Identify which cell holds the provided text, then report its (X, Y) central coordinate. 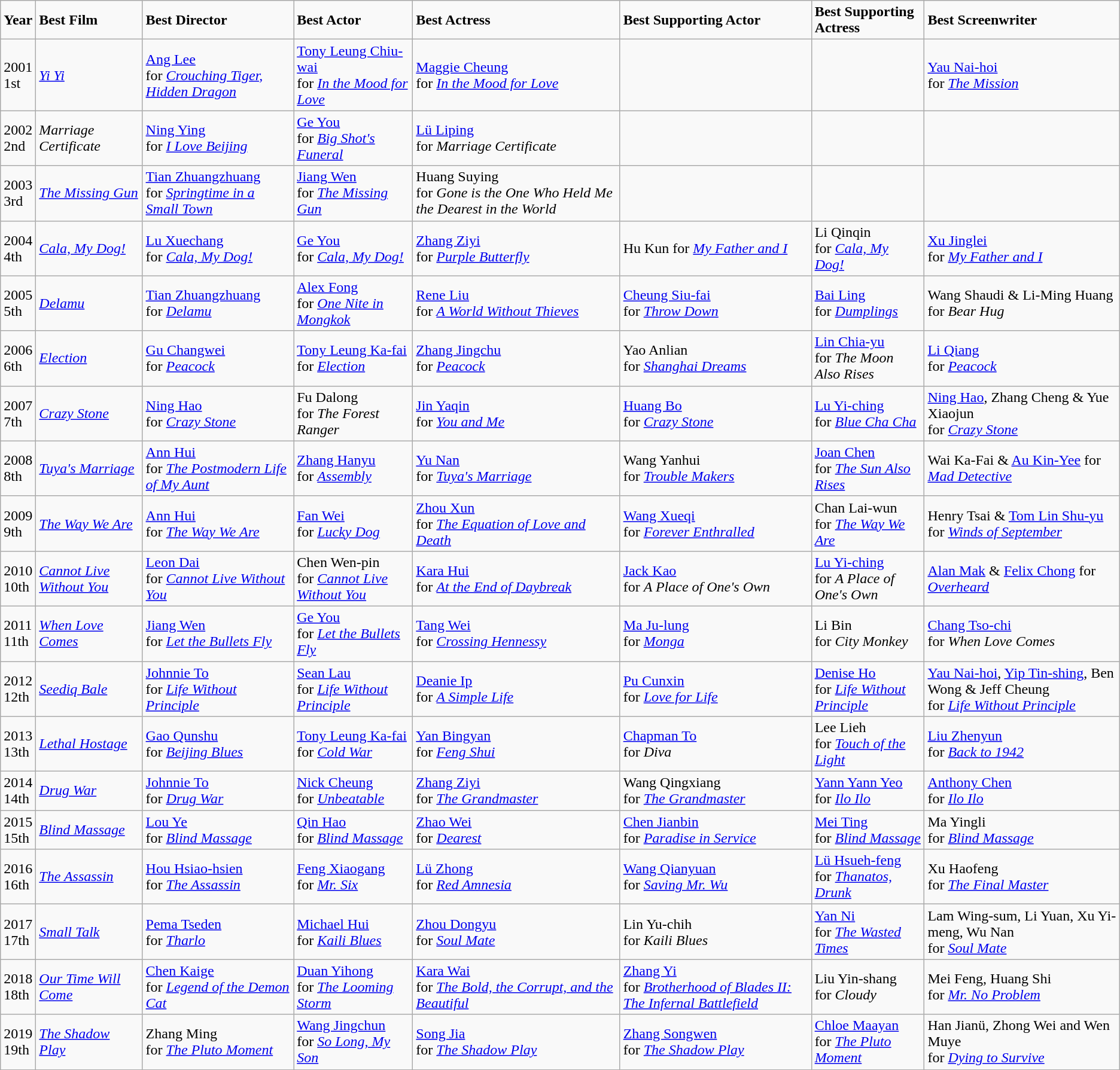
Liu Yin-shangfor Cloudy (868, 987)
Michael Hui for Kaili Blues (353, 932)
Joan Chenfor The Sun Also Rises (868, 468)
Zhou Xunfor The Equation of Love and Death (516, 523)
Sean Laufor Life Without Principle (353, 689)
Anthony Chenfor Ilo Ilo (1022, 791)
Hu Kun for My Father and I (716, 248)
Best Actress (516, 20)
Lee Liehfor Touch of the Light (868, 744)
Jin Yaqinfor You and Me (516, 413)
Hou Hsiao-hsienfor The Assassin (218, 877)
Cheung Siu-faifor Throw Down (716, 303)
20044th (18, 248)
Marriage Certificate (89, 138)
20011st (18, 75)
201313th (18, 744)
Lou Yefor Blind Massage (218, 830)
Mei Tingfor Blind Massage (868, 830)
Tony Leung Chiu-waifor In the Mood for Love (353, 75)
Drug War (89, 791)
Pu Cunxinfor Love for Life (716, 689)
Han Jianü, Zhong Wei and Wen Muyefor Dying to Survive (1022, 1042)
Zhang Ziyifor Purple Butterfly (516, 248)
Wang Qingxiangfor The Grandmaster (716, 791)
Delamu (89, 303)
Maggie Cheungfor In the Mood for Love (516, 75)
Fu Dalongfor The Forest Ranger (353, 413)
Yao Anlianfor Shanghai Dreams (716, 358)
Xu Jingleifor My Father and I (1022, 248)
Mei Feng, Huang Shi for Mr. No Problem (1022, 987)
Wai Ka-Fai & Au Kin-Yee for Mad Detective (1022, 468)
Small Talk (89, 932)
Lü Zhongfor Red Amnesia (516, 877)
Li Qinqinfor Cala, My Dog! (868, 248)
Leon Daifor Cannot Live Without You (218, 578)
Chan Lai-wunfor The Way We Are (868, 523)
Best Screenwriter (1022, 20)
20077th (18, 413)
Best Director (218, 20)
Ning Yingfor I Love Beijing (218, 138)
Gao Qunshufor Beijing Blues (218, 744)
Best Supporting Actress (868, 20)
Wang Qianyuanfor Saving Mr. Wu (716, 877)
Liu Zhenyunfor Back to 1942 (1022, 744)
Kara Waifor The Bold, the Corrupt, and the Beautiful (516, 987)
Tian Zhuangzhuangfor Delamu (218, 303)
Wang Xueqifor Forever Enthralled (716, 523)
Lu Yi-chingfor A Place of One's Own (868, 578)
Yi Yi (89, 75)
Chen Kaige for Legend of the Demon Cat (218, 987)
Denise Hofor Life Without Principle (868, 689)
201414th (18, 791)
Yau Nai-hoi, Yip Tin-shing, Ben Wong & Jeff Cheungfor Life Without Principle (1022, 689)
Ann Huifor The Way We Are (218, 523)
Huang Bofor Crazy Stone (716, 413)
Duan Yihong for The Looming Storm (353, 987)
Jiang Wenfor Let the Bullets Fly (218, 633)
Ning Hao, Zhang Cheng & Yue Xiaojunfor Crazy Stone (1022, 413)
Ma Yinglifor Blind Massage (1022, 830)
Nick Cheungfor Unbeatable (353, 791)
Best Supporting Actor (716, 20)
Wang Jingchun for So Long, My Son (353, 1042)
Ge Youfor Let the Bullets Fly (353, 633)
Zhang Yi for Brotherhood of Blades II: The Infernal Battlefield (716, 987)
The Shadow Play (89, 1042)
Crazy Stone (89, 413)
When Love Comes (89, 633)
Alex Fongfor One Nite in Mongkok (353, 303)
Zhang Ming for The Pluto Moment (218, 1042)
The Assassin (89, 877)
20055th (18, 303)
Year (18, 20)
Alan Mak & Felix Chong for Overheard (1022, 578)
Chen Wen-pinfor Cannot Live Without You (353, 578)
Lü Lipingfor Marriage Certificate (516, 138)
Chapman Tofor Diva (716, 744)
Tony Leung Ka-faifor Election (353, 358)
201919th (18, 1042)
Lü Hsueh-fengfor Thanatos, Drunk (868, 877)
Chen Jianbinfor Paradise in Service (716, 830)
Xu Haofengfor The Final Master (1022, 877)
Tian Zhuangzhuang for Springtime in a Small Town (218, 193)
Blind Massage (89, 830)
Kara Huifor At the End of Daybreak (516, 578)
Fan Weifor Lucky Dog (353, 523)
Henry Tsai & Tom Lin Shu-yufor Winds of September (1022, 523)
Lin Chia-yufor The Moon Also Rises (868, 358)
Yan Nifor The Wasted Times (868, 932)
Tang Weifor Crossing Hennessy (516, 633)
Zhang Jingchufor Peacock (516, 358)
20022nd (18, 138)
Zhang Songwen for The Shadow Play (716, 1042)
Jiang Wenfor The Missing Gun (353, 193)
Feng Xiaogangfor Mr. Six (353, 877)
201212th (18, 689)
Election (89, 358)
Deanie Ipfor A Simple Life (516, 689)
Ma Ju-lungfor Monga (716, 633)
Best Film (89, 20)
201111th (18, 633)
Tuya's Marriage (89, 468)
Cala, My Dog! (89, 248)
Lethal Hostage (89, 744)
Pema Tseden for Tharlo (218, 932)
Chang Tso-chifor When Love Comes (1022, 633)
201616th (18, 877)
Ning Haofor Crazy Stone (218, 413)
Zhao Weifor Dearest (516, 830)
Cannot Live Without You (89, 578)
201818th (18, 987)
Zhang Ziyifor The Grandmaster (516, 791)
Johnnie Tofor Drug War (218, 791)
Wang Shaudi & Li-Ming Huangfor Bear Hug (1022, 303)
Qin Haofor Blind Massage (353, 830)
201717th (18, 932)
Lu Xuechangfor Cala, My Dog! (218, 248)
Our Time Will Come (89, 987)
20033rd (18, 193)
Zhou Dongyufor Soul Mate (516, 932)
Best Actor (353, 20)
Gu Changweifor Peacock (218, 358)
Lin Yu-chih for Kaili Blues (716, 932)
Lam Wing-sum, Li Yuan, Xu Yi-meng, Wu Nanfor Soul Mate (1022, 932)
Ge Youfor Cala, My Dog! (353, 248)
Rene Liufor A World Without Thieves (516, 303)
20088th (18, 468)
Tony Leung Ka-faifor Cold War (353, 744)
Yann Yann Yeofor Ilo Ilo (868, 791)
Ann Huifor The Postmodern Life of My Aunt (218, 468)
20099th (18, 523)
Ang Leefor Crouching Tiger, Hidden Dragon (218, 75)
201515th (18, 830)
Jack Kaofor A Place of One's Own (716, 578)
Li Qiangfor Peacock (1022, 358)
Huang Suyingfor Gone is the One Who Held Me the Dearest in the World (516, 193)
Zhang Hanyufor Assembly (353, 468)
201010th (18, 578)
Ge Youfor Big Shot's Funeral (353, 138)
Johnnie Tofor Life Without Principle (218, 689)
Bai Lingfor Dumplings (868, 303)
Wang Yanhuifor Trouble Makers (716, 468)
Yan Bingyanfor Feng Shui (516, 744)
Lu Yi-chingfor Blue Cha Cha (868, 413)
Yau Nai-hoifor The Mission (1022, 75)
Yu Nanfor Tuya's Marriage (516, 468)
The Missing Gun (89, 193)
The Way We Are (89, 523)
20066th (18, 358)
Seediq Bale (89, 689)
Li Binfor City Monkey (868, 633)
Song Jiafor The Shadow Play (516, 1042)
Chloe Maayanfor The Pluto Moment (868, 1042)
